From the cell containing the given text, extract its center point as (x, y) coordinate. 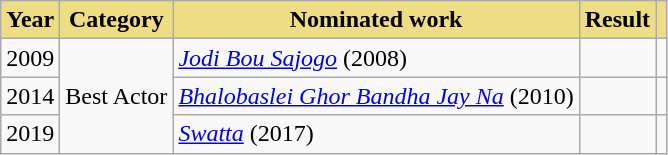
Year (30, 20)
Nominated work (376, 20)
2014 (30, 96)
Bhalobaslei Ghor Bandha Jay Na (2010) (376, 96)
2019 (30, 134)
Best Actor (116, 96)
Swatta (2017) (376, 134)
Result (617, 20)
2009 (30, 58)
Jodi Bou Sajogo (2008) (376, 58)
Category (116, 20)
